Return the (X, Y) coordinate for the center point of the cell that contains the specified text.  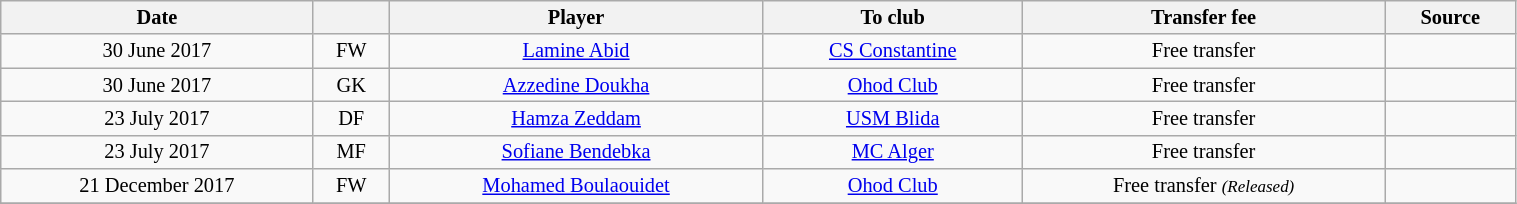
Player (576, 17)
Lamine Abid (576, 51)
To club (893, 17)
Sofiane Bendebka (576, 152)
CS Constantine (893, 51)
Source (1450, 17)
Date (157, 17)
Free transfer (Released) (1204, 186)
Mohamed Boulaouidet (576, 186)
Transfer fee (1204, 17)
DF (351, 118)
MF (351, 152)
GK (351, 85)
21 December 2017 (157, 186)
MC Alger (893, 152)
Hamza Zeddam (576, 118)
Azzedine Doukha (576, 85)
USM Blida (893, 118)
